Determine the [X, Y] coordinate at the center of the cell enclosing the given text.  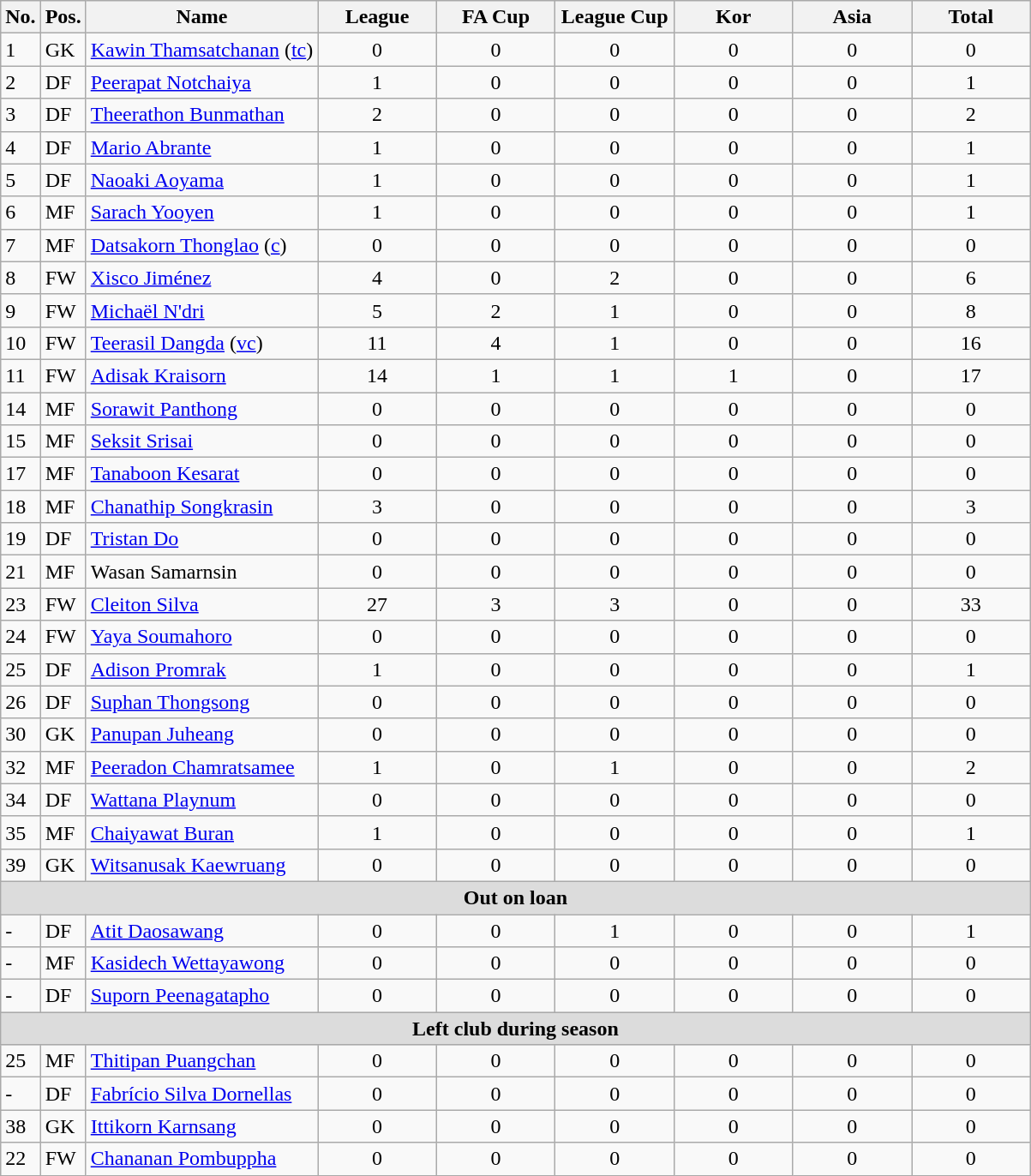
Thitipan Puangchan [202, 1061]
27 [377, 604]
League Cup [615, 17]
33 [972, 604]
26 [21, 702]
Mario Abrante [202, 147]
Wasan Samarnsin [202, 572]
38 [21, 1126]
Theerathon Bunmathan [202, 115]
Suporn Peenagatapho [202, 996]
Name [202, 17]
Cleiton Silva [202, 604]
21 [21, 572]
Witsanusak Kaewruang [202, 865]
Asia [852, 17]
Tanaboon Kesarat [202, 474]
Wattana Playnum [202, 800]
Chaiyawat Buran [202, 832]
Pos. [63, 17]
24 [21, 637]
22 [21, 1159]
Out on loan [516, 897]
Seksit Srisai [202, 441]
Michaël N'dri [202, 310]
Chanathip Songkrasin [202, 507]
FA Cup [495, 17]
34 [21, 800]
19 [21, 539]
Sorawit Panthong [202, 409]
15 [21, 441]
Xisco Jiménez [202, 278]
Suphan Thongsong [202, 702]
Tristan Do [202, 539]
Kawin Thamsatchanan (tc) [202, 50]
Naoaki Aoyama [202, 180]
Total [972, 17]
39 [21, 865]
18 [21, 507]
Yaya Soumahoro [202, 637]
Sarach Yooyen [202, 213]
Adison Promrak [202, 669]
Peeradon Chamratsamee [202, 767]
Fabrício Silva Dornellas [202, 1094]
No. [21, 17]
Ittikorn Karnsang [202, 1126]
Datsakorn Thonglao (c) [202, 245]
9 [21, 310]
Teerasil Dangda (vc) [202, 343]
Panupan Juheang [202, 735]
10 [21, 343]
30 [21, 735]
23 [21, 604]
League [377, 17]
Atit Daosawang [202, 930]
Kor [734, 17]
Kasidech Wettayawong [202, 963]
7 [21, 245]
Chananan Pombuppha [202, 1159]
Peerapat Notchaiya [202, 82]
32 [21, 767]
16 [972, 343]
Adisak Kraisorn [202, 375]
Left club during season [516, 1029]
35 [21, 832]
